Provide the (x, y) coordinate of the cell's center where the given text is located.  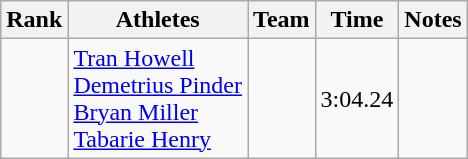
3:04.24 (357, 98)
Tran HowellDemetrius PinderBryan MillerTabarie Henry (158, 98)
Rank (34, 20)
Time (357, 20)
Notes (433, 20)
Team (282, 20)
Athletes (158, 20)
